Identify which cell holds the provided text, then report its [x, y] central coordinate. 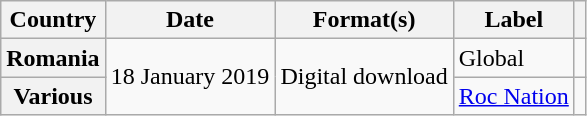
Roc Nation [514, 96]
Date [190, 20]
Global [514, 58]
Format(s) [364, 20]
18 January 2019 [190, 77]
Label [514, 20]
Country [53, 20]
Digital download [364, 77]
Various [53, 96]
Romania [53, 58]
